Locate the cell with the specified text and output its [X, Y] center coordinate. 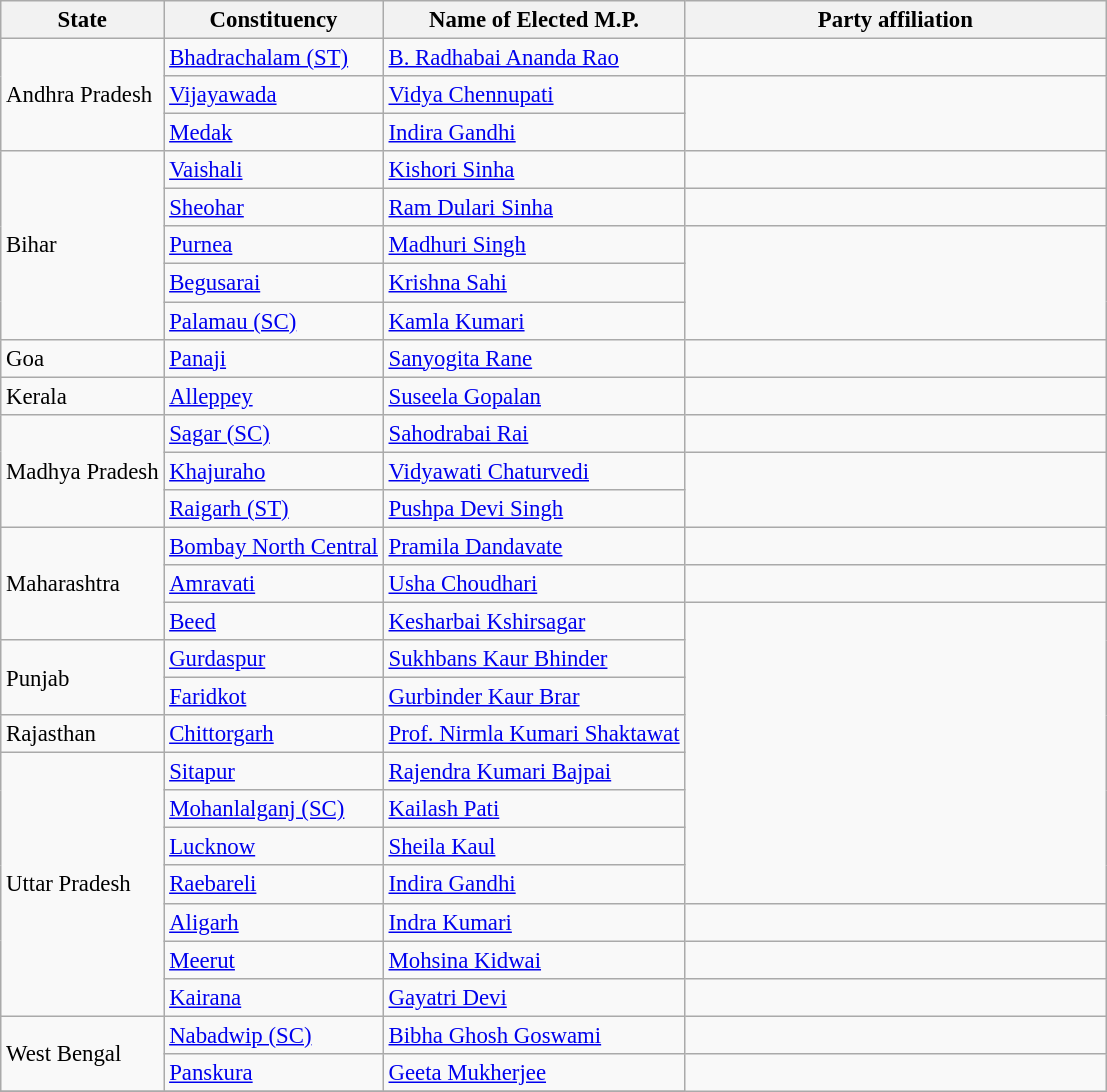
Vijayawada [274, 95]
Sheohar [274, 208]
Bihar [82, 245]
Nabadwip (SC) [274, 1035]
Ram Dulari Sinha [534, 208]
Suseela Gopalan [534, 396]
Gurbinder Kaur Brar [534, 697]
Vidya Chennupati [534, 95]
Rajasthan [82, 734]
Raebareli [274, 885]
Sheila Kaul [534, 847]
Sukhbans Kaur Bhinder [534, 659]
Kesharbai Kshirsagar [534, 621]
Amravati [274, 584]
Maharashtra [82, 584]
Madhuri Singh [534, 245]
Medak [274, 133]
Vidyawati Chaturvedi [534, 471]
Purnea [274, 245]
Lucknow [274, 847]
Beed [274, 621]
Vaishali [274, 170]
Kairana [274, 997]
Meerut [274, 960]
Geeta Mukherjee [534, 1073]
Bhadrachalam (ST) [274, 58]
Begusarai [274, 283]
Khajuraho [274, 471]
Uttar Pradesh [82, 884]
Mohanlalganj (SC) [274, 809]
Andhra Pradesh [82, 96]
Kerala [82, 396]
Chittorgarh [274, 734]
Sanyogita Rane [534, 358]
Pramila Dandavate [534, 546]
B. Radhabai Ananda Rao [534, 58]
Prof. Nirmla Kumari Shaktawat [534, 734]
Krishna Sahi [534, 283]
Madhya Pradesh [82, 470]
Raigarh (ST) [274, 509]
Panskura [274, 1073]
Sagar (SC) [274, 433]
Gurdaspur [274, 659]
Mohsina Kidwai [534, 960]
Sahodrabai Rai [534, 433]
State [82, 20]
Aligarh [274, 922]
Palamau (SC) [274, 321]
Sitapur [274, 772]
Panaji [274, 358]
Pushpa Devi Singh [534, 509]
Usha Choudhari [534, 584]
Punjab [82, 678]
Bibha Ghosh Goswami [534, 1035]
Indra Kumari [534, 922]
Constituency [274, 20]
Kishori Sinha [534, 170]
Alleppey [274, 396]
Rajendra Kumari Bajpai [534, 772]
Kamla Kumari [534, 321]
Goa [82, 358]
Faridkot [274, 697]
Bombay North Central [274, 546]
Gayatri Devi [534, 997]
Name of Elected M.P. [534, 20]
Party affiliation [896, 20]
Kailash Pati [534, 809]
West Bengal [82, 1054]
